Output the (X, Y) coordinate of the center of the cell containing the given text.  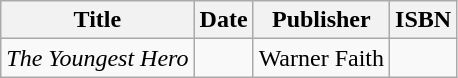
Publisher (321, 20)
Date (224, 20)
Warner Faith (321, 58)
Title (98, 20)
ISBN (424, 20)
The Youngest Hero (98, 58)
